Scan for the cell matching the given text and deliver its [x, y] coordinate at center. 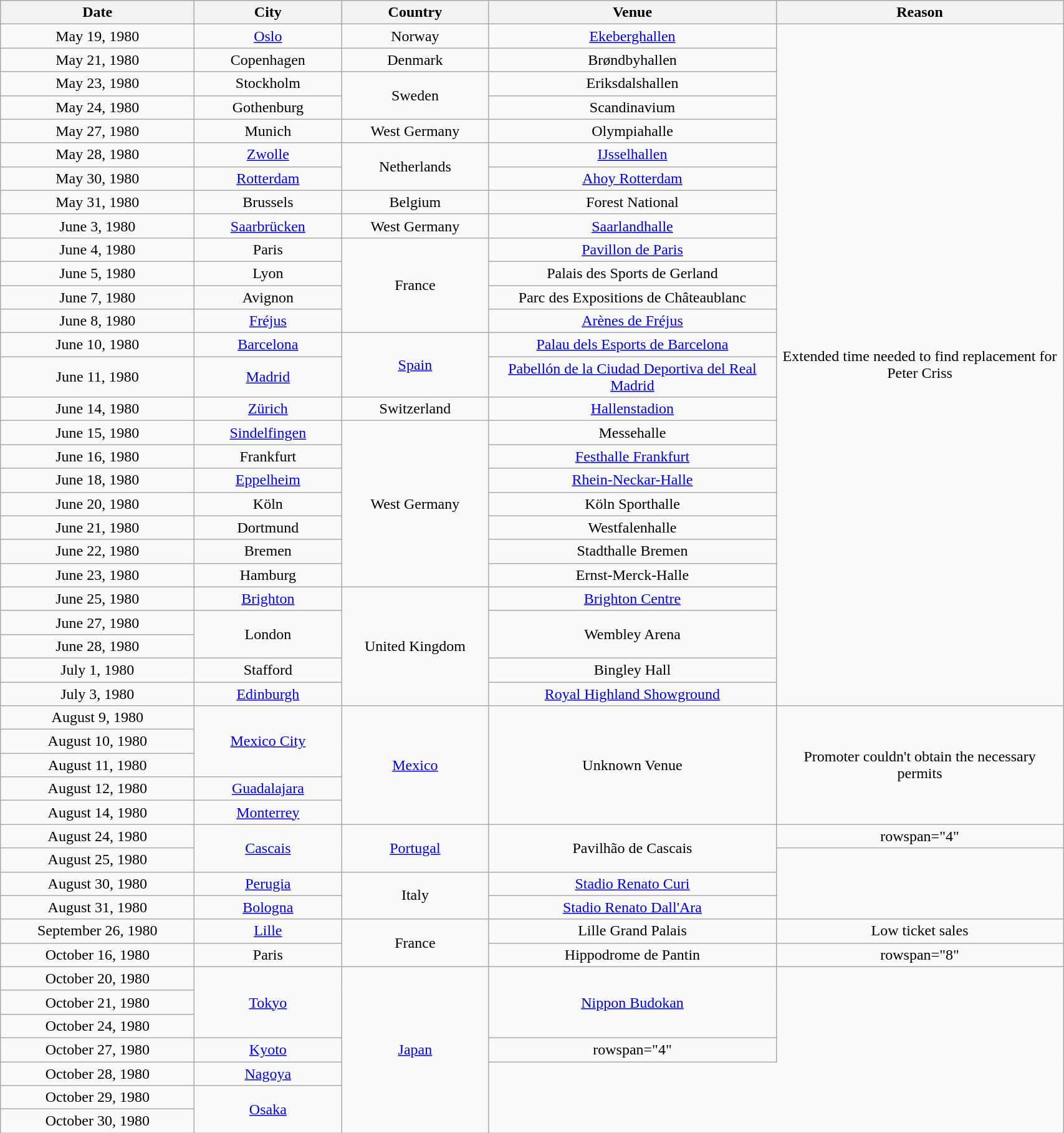
August 25, 1980 [97, 860]
Bremen [268, 551]
Bologna [268, 907]
Reason [920, 12]
Low ticket sales [920, 931]
Frankfurt [268, 456]
Royal Highland Showground [632, 694]
Köln Sporthalle [632, 504]
Ahoy Rotterdam [632, 178]
June 22, 1980 [97, 551]
Kyoto [268, 1049]
Stafford [268, 670]
Olympiahalle [632, 131]
Promoter couldn't obtain the necessary permits [920, 765]
Arènes de Fréjus [632, 321]
Edinburgh [268, 694]
Switzerland [415, 409]
Osaka [268, 1109]
Portugal [415, 848]
Mexico City [268, 741]
October 21, 1980 [97, 1002]
Mexico [415, 765]
June 8, 1980 [97, 321]
Ernst-Merck-Halle [632, 575]
Unknown Venue [632, 765]
August 31, 1980 [97, 907]
August 24, 1980 [97, 836]
Brussels [268, 202]
October 30, 1980 [97, 1121]
June 11, 1980 [97, 377]
August 12, 1980 [97, 789]
Stadthalle Bremen [632, 551]
Zwolle [268, 155]
Denmark [415, 60]
Madrid [268, 377]
October 20, 1980 [97, 978]
Extended time needed to find replacement for Peter Criss [920, 365]
London [268, 634]
Cascais [268, 848]
September 26, 1980 [97, 931]
June 4, 1980 [97, 249]
June 21, 1980 [97, 528]
Wembley Arena [632, 634]
August 11, 1980 [97, 765]
Lille [268, 931]
Rotterdam [268, 178]
June 20, 1980 [97, 504]
May 31, 1980 [97, 202]
Copenhagen [268, 60]
Stadio Renato Curi [632, 884]
October 27, 1980 [97, 1049]
Saarlandhalle [632, 226]
Sindelfingen [268, 433]
June 18, 1980 [97, 480]
June 15, 1980 [97, 433]
Sweden [415, 95]
May 30, 1980 [97, 178]
June 16, 1980 [97, 456]
Ekeberghallen [632, 36]
Barcelona [268, 345]
Date [97, 12]
May 23, 1980 [97, 84]
October 28, 1980 [97, 1073]
Monterrey [268, 812]
Messehalle [632, 433]
City [268, 12]
Saarbrücken [268, 226]
October 16, 1980 [97, 955]
Forest National [632, 202]
Köln [268, 504]
October 29, 1980 [97, 1097]
Hamburg [268, 575]
Scandinavium [632, 107]
Festhalle Frankfurt [632, 456]
May 27, 1980 [97, 131]
June 23, 1980 [97, 575]
Tokyo [268, 1002]
August 10, 1980 [97, 741]
May 19, 1980 [97, 36]
Rhein-Neckar-Halle [632, 480]
Gothenburg [268, 107]
June 5, 1980 [97, 273]
Perugia [268, 884]
May 24, 1980 [97, 107]
Parc des Expositions de Châteaublanc [632, 297]
June 14, 1980 [97, 409]
August 30, 1980 [97, 884]
Venue [632, 12]
Palau dels Esports de Barcelona [632, 345]
Oslo [268, 36]
Belgium [415, 202]
June 7, 1980 [97, 297]
Stadio Renato Dall'Ara [632, 907]
Spain [415, 365]
Nagoya [268, 1073]
August 14, 1980 [97, 812]
June 10, 1980 [97, 345]
Hippodrome de Pantin [632, 955]
Netherlands [415, 166]
Lyon [268, 273]
Brighton [268, 599]
Lille Grand Palais [632, 931]
IJsselhallen [632, 155]
June 25, 1980 [97, 599]
United Kingdom [415, 646]
July 3, 1980 [97, 694]
Dortmund [268, 528]
Pavillon de Paris [632, 249]
Hallenstadion [632, 409]
Country [415, 12]
Pavilhão de Cascais [632, 848]
Pabellón de la Ciudad Deportiva del Real Madrid [632, 377]
May 21, 1980 [97, 60]
Zürich [268, 409]
June 27, 1980 [97, 622]
August 9, 1980 [97, 718]
May 28, 1980 [97, 155]
rowspan="8" [920, 955]
Stockholm [268, 84]
Bingley Hall [632, 670]
Italy [415, 895]
July 1, 1980 [97, 670]
Westfalenhalle [632, 528]
Guadalajara [268, 789]
Palais des Sports de Gerland [632, 273]
Fréjus [268, 321]
June 28, 1980 [97, 646]
Japan [415, 1049]
June 3, 1980 [97, 226]
Norway [415, 36]
Munich [268, 131]
Nippon Budokan [632, 1002]
Avignon [268, 297]
Eriksdalshallen [632, 84]
Brighton Centre [632, 599]
October 24, 1980 [97, 1026]
Eppelheim [268, 480]
Brøndbyhallen [632, 60]
